Capture the cell that displays the provided text and extract its [X, Y] central coordinate. 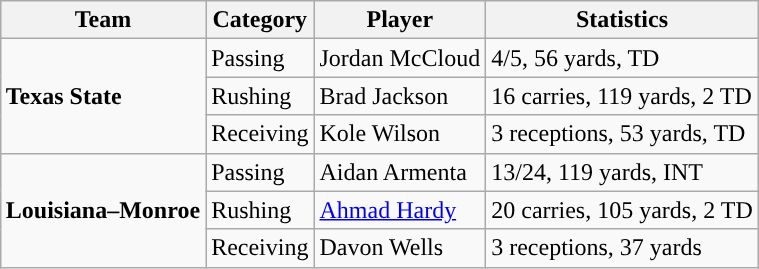
Player [400, 20]
Category [260, 20]
Statistics [622, 20]
3 receptions, 37 yards [622, 248]
Jordan McCloud [400, 58]
Ahmad Hardy [400, 210]
Louisiana–Monroe [102, 210]
Team [102, 20]
Kole Wilson [400, 134]
13/24, 119 yards, INT [622, 172]
Aidan Armenta [400, 172]
16 carries, 119 yards, 2 TD [622, 96]
Davon Wells [400, 248]
Brad Jackson [400, 96]
Texas State [102, 96]
3 receptions, 53 yards, TD [622, 134]
20 carries, 105 yards, 2 TD [622, 210]
4/5, 56 yards, TD [622, 58]
